For the text-containing cell, return its midpoint in (x, y) coordinate format. 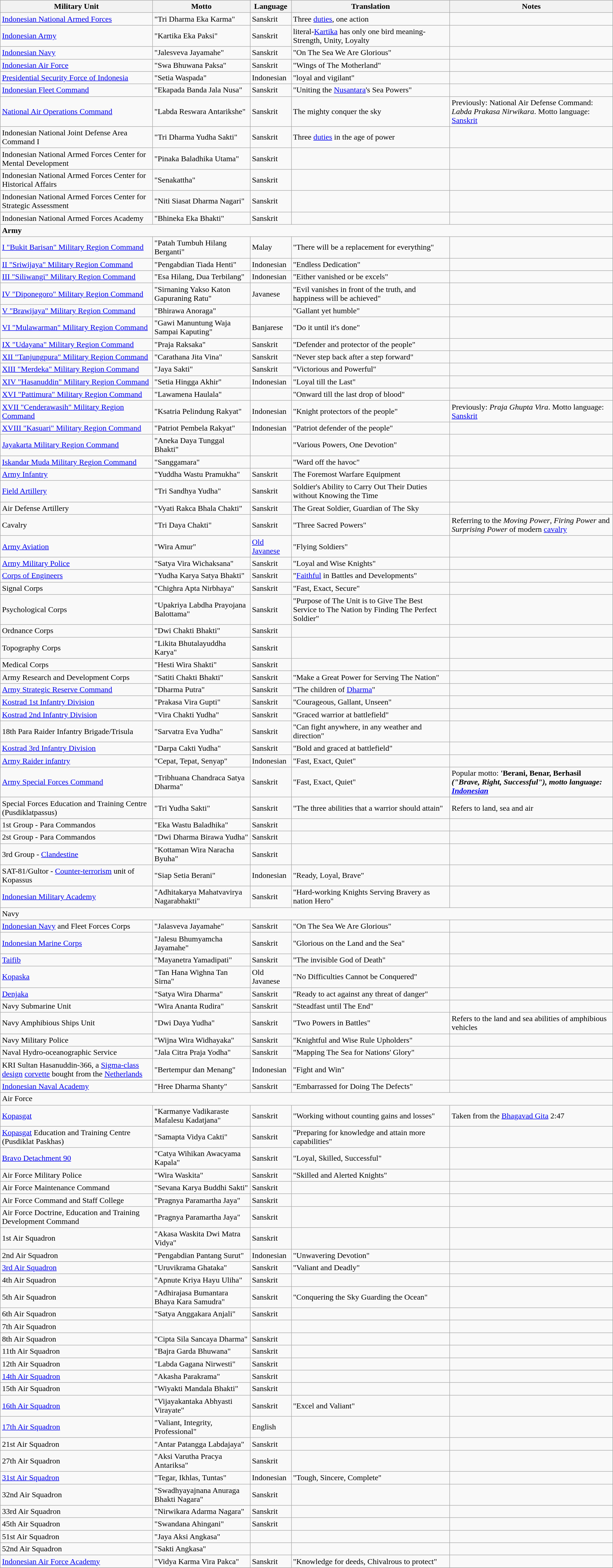
"Vidya Karma Vira Pakca" (201, 1561)
"Dharma Putra" (201, 689)
"There will be a replacement for everything" (371, 248)
"Mapping The Sea for Nations' Glory" (371, 1053)
"Wira Waskita" (201, 1175)
"Yudha Karya Satya Bhakti" (201, 576)
"Samapta Vidya Cakti" (201, 1137)
"Evil vanishes in front of the truth, and happiness will be achieved" (371, 294)
III "Siliwangi" Military Region Command (77, 277)
"Preparing for knowledge and attain more capabilities" (371, 1137)
"Knowledge for deeds, Chivalrous to protect" (371, 1561)
Translation (371, 7)
"Aneka Daya Tunggal Bhakti" (201, 445)
"Tri Daya Chakti" (201, 525)
XVII "Cenderawasih" Military Region Command (77, 411)
"Aksi Varutha Pracya Antariksa" (201, 1461)
literal-Kartika has only one bird meaning-Strength, Unity, Loyalty (371, 36)
"Setia Hingga Akhir" (201, 382)
"Chighra Apta Nirbhaya" (201, 588)
"Labda Gagana Nirwesti" (201, 1364)
1st Air Squadron (77, 1238)
"Tough, Sincere, Complete" (371, 1478)
"Sanggamara" (201, 462)
"Jalesveva Jayamahe" (201, 53)
"Sevana Karya Buddhi Sakti" (201, 1188)
"Wijna Wira Widhayaka" (201, 1040)
Kopaska (77, 977)
"Fight and Win" (371, 1070)
Popular motto: 'Berani, Benar, Berhasil ("Brave, Right, Successful"), motto language: Indonesian (531, 782)
"Gallant yet humble" (371, 311)
"Do it until it's done" (371, 328)
XIII "Merdeka" Military Region Command (77, 369)
Indonesian Naval Academy (77, 1086)
Indonesian National Armed Forces (77, 19)
"Jaya Aksi Angkasa" (201, 1537)
32nd Air Squadron (77, 1494)
8th Air Squadron (77, 1339)
"Onward till the last drop of blood" (371, 394)
2nd Air Squadron (77, 1255)
"Satiti Chakti Bhakti" (201, 677)
Bravo Detachment 90 (77, 1158)
"Swadhyayajnana Anuraga Bhakti Nagara" (201, 1494)
Medical Corps (77, 665)
"Tri Sandhya Yudha" (201, 492)
"Swa Bhuwana Paksa" (201, 65)
"Jalasveva Jayamahe" (201, 926)
Topography Corps (77, 648)
"Loyal and Wise Knights" (371, 563)
KRI Sultan Hasanuddin-366, a Sigma-class design corvette bought from the Netherlands (77, 1070)
"Skilled and Alerted Knights" (371, 1175)
Javanese (271, 294)
Army Aviation (77, 547)
"Working without counting gains and losses" (371, 1115)
Kostrad 3rd Infantry Division (77, 748)
"Vira Chakti Yudha" (201, 715)
"Swandana Ahingani" (201, 1524)
"Labda Reswara Antarikshe" (201, 111)
"Unwavering Devotion" (371, 1255)
"Faithful in Battles and Developments" (371, 576)
18th Para Raider Infantry Brigade/Trisula (77, 731)
51st Air Squadron (77, 1537)
"Satya Vira Wichaksana" (201, 563)
"Jala Citra Praja Yodha" (201, 1053)
Kopasgat (77, 1115)
"Valiant and Deadly" (371, 1268)
Air Force Doctrine, Education and Training Development Command (77, 1217)
"Apnute Kriya Hayu Uliha" (201, 1280)
"Hesti Wira Shakti" (201, 665)
SAT-81/Gultor - Counter-terrorism unit of Kopassus (77, 876)
"Two Powers in Battles" (371, 1023)
"Dwi Dharma Birawa Yudha" (201, 837)
"Akasa Waskita Dwi Matra Vidya" (201, 1238)
Special Forces Education and Training Centre (Pusdiklatpassus) (77, 808)
"Sakti Angkasa" (201, 1549)
"Glorious on the Land and the Sea" (371, 943)
"Senakattha" (201, 180)
"Loyal, Skilled, Successful" (371, 1158)
"The children of Dharma" (371, 689)
"Pinaka Baladhika Utama" (201, 159)
"Jalesu Bhumyamcha Jayamahe" (201, 943)
"Wira Ananta Rudira" (201, 1006)
Cavalry (77, 525)
I "Bukit Barisan" Military Region Command (77, 248)
"Uruvikrama Ghataka" (201, 1268)
"Niti Siasat Dharma Nagari" (201, 201)
English (271, 1427)
The Foremost Warfare Equipment (371, 474)
52nd Air Squadron (77, 1549)
"Nirwikara Adarma Nagara" (201, 1512)
"Hard-working Knights Serving Bravery as nation Hero" (371, 897)
"Eka Wastu Baladhika" (201, 825)
Indonesian National Armed Forces Center for Strategic Assessment (77, 201)
XII "Tanjungpura" Military Region Command (77, 357)
"Hree Dharma Shanty" (201, 1086)
Army Research and Development Corps (77, 677)
VI "Mulawarman" Military Region Command (77, 328)
"The invisible God of Death" (371, 960)
"Can fight anywhere, in any weather and direction" (371, 731)
Air Force Command and Staff College (77, 1200)
IX "Udayana" Military Region Command (77, 344)
"Kartika Eka Paksi" (201, 36)
Three duties in the age of power (371, 137)
16th Air Squadron (77, 1406)
"Tri Dharma Yudha Sakti" (201, 137)
"Fast, Exact, Secure" (371, 588)
"Satya Anggakara Anjali" (201, 1314)
Taken from the Bhagavad Gita 2:47 (531, 1115)
Indonesian Military Academy (77, 897)
XVIII "Kasuari" Military Region Command (77, 428)
Indonesian Air Force Academy (77, 1561)
V "Brawijaya" Military Region Command (77, 311)
"Carathana Jita Vina" (201, 357)
Navy (306, 914)
Indonesian Army (77, 36)
"Make a Great Power for Serving The Nation" (371, 677)
"Darpa Cakti Yudha" (201, 748)
"Bold and graced at battlefield" (371, 748)
"Bertempur dan Menang" (201, 1070)
Kostrad 1st Infantry Division (77, 702)
"Knightful and Wise Rule Upholders" (371, 1040)
Language (271, 7)
27th Air Squadron (77, 1461)
Refers to land, sea and air (531, 808)
"Tegar, Ikhlas, Tuntas" (201, 1478)
31st Air Squadron (77, 1478)
"Flying Soldiers" (371, 547)
"Dwi Daya Yudha" (201, 1023)
"Pengabdian Tiada Henti" (201, 264)
Field Artillery (77, 492)
Corps of Engineers (77, 576)
"Sirnaning Yakso Katon Gapuraning Ratu" (201, 294)
Navy Military Police (77, 1040)
Army Military Police (77, 563)
"Three Sacred Powers" (371, 525)
"Valiant, Integrity, Professional" (201, 1427)
"Loyal till the Last" (371, 382)
Kopasgat Education and Training Centre (Pusdiklat Paskhas) (77, 1137)
"Victorious and Powerful" (371, 369)
"Mayanetra Yamadipati" (201, 960)
"Prakasa Vira Gupti" (201, 702)
"Adhirajasa Bumantara Bhaya Kara Samudra" (201, 1297)
The Great Soldier, Guardian of The Sky (371, 508)
"No Difficulties Cannot be Conquered" (371, 977)
Army (306, 231)
"Wira Amur" (201, 547)
"Patriot defender of the people" (371, 428)
Previously: National Air Defense Command: Labda Prakasa Nirwikara. Motto language: Sanskrit (531, 111)
"Sarvatra Eva Yudha" (201, 731)
"Tribhuana Chandraca Satya Dharma" (201, 782)
"Excel and Valiant" (371, 1406)
Motto (201, 7)
5th Air Squadron (77, 1297)
Referring to the Moving Power, Firing Power and Surprising Power of modern cavalry (531, 525)
"Dwi Chakti Bhakti" (201, 631)
Air Defense Artillery (77, 508)
"Patriot Pembela Rakyat" (201, 428)
"Tri Dharma Eka Karma" (201, 19)
"Wings of The Motherland" (371, 65)
"Uniting the Nusantara's Sea Powers" (371, 90)
XIV "Hasanuddin" Military Region Command (77, 382)
"Steadfast until The End" (371, 1006)
Kostrad 2nd Infantry Division (77, 715)
"Kottaman Wira Naracha Byuha" (201, 854)
11th Air Squadron (77, 1351)
Indonesian Navy and Fleet Forces Corps (77, 926)
"Adhitakarya Mahatvavirya Nagarabhakti" (201, 897)
14th Air Squadron (77, 1376)
"Bhirawa Anoraga" (201, 311)
"Ksatria Pelindung Rakyat" (201, 411)
Taifib (77, 960)
National Air Operations Command (77, 111)
12th Air Squadron (77, 1364)
"Yuddha Wastu Pramukha" (201, 474)
"The three abilities that a warrior should attain" (371, 808)
"Karmanye Vadikaraste Mafalesu Kadatjana" (201, 1115)
"Purpose of The Unit is to Give The Best Service to The Nation by Finding The Perfect Soldier" (371, 610)
II "Sriwijaya" Military Region Command (77, 264)
Indonesian Marine Corps (77, 943)
"Satya Wira Dharma" (201, 994)
"Vyati Rakca Bhala Chakti" (201, 508)
"Vijayakantaka Abhyasti Virayate" (201, 1406)
"Esa Hilang, Dua Terbilang" (201, 277)
"Antar Patangga Labdajaya" (201, 1444)
45th Air Squadron (77, 1524)
"Defender and protector of the people" (371, 344)
"Gawi Manuntung Waja Sampai Kaputing" (201, 328)
"Ready to act against any threat of danger" (371, 994)
"Either vanished or be excels" (371, 277)
"Pengabdian Pantang Surut" (201, 1255)
Army Raider infantry (77, 761)
"Lawamena Haulala" (201, 394)
"Bajra Garda Bhuwana" (201, 1351)
Indonesian Fleet Command (77, 90)
Indonesian National Armed Forces Academy (77, 218)
"Various Powers, One Devotion" (371, 445)
"Bhineka Eka Bhakti" (201, 218)
"Knight protectors of the people" (371, 411)
"Graced warrior at battlefield" (371, 715)
Naval Hydro-oceanographic Service (77, 1053)
Soldier's Ability to Carry Out Their Duties without Knowing the Time (371, 492)
Air Force Maintenance Command (77, 1188)
Previously: Praja Ghupta Vira. Motto language: Sanskrit (531, 411)
"Setia Waspada" (201, 78)
1st Group - Para Commandos (77, 825)
XVI "Pattimura" Military Region Command (77, 394)
"Likita Bhutalayuddha Karya" (201, 648)
15th Air Squadron (77, 1389)
"Ready, Loyal, Brave" (371, 876)
Presidential Security Force of Indonesia (77, 78)
"Ekapada Banda Jala Nusa" (201, 90)
Army Strategic Reserve Command (77, 689)
Iskandar Muda Military Region Command (77, 462)
Army Special Forces Command (77, 782)
7th Air Squadron (77, 1326)
Jayakarta Military Region Command (77, 445)
4th Air Squadron (77, 1280)
"Conquering the Sky Guarding the Ocean" (371, 1297)
17th Air Squadron (77, 1427)
3rd Group - Clandestine (77, 854)
"Ward off the havoc" (371, 462)
Refers to the land and sea abilities of amphibious vehicles (531, 1023)
"loyal and vigilant" (371, 78)
Ordnance Corps (77, 631)
Air Force Military Police (77, 1175)
Indonesian Air Force (77, 65)
"Never step back after a step forward" (371, 357)
Signal Corps (77, 588)
"Catya Wihikan Awacyama Kapala" (201, 1158)
"Upakriya Labdha Prayojana Balottama" (201, 610)
21st Air Squadron (77, 1444)
"Courageous, Gallant, Unseen" (371, 702)
Indonesian National Armed Forces Center for Mental Development (77, 159)
Banjarese (271, 328)
"Tri Yudha Sakti" (201, 808)
2st Group - Para Commandos (77, 837)
Indonesian National Armed Forces Center for Historical Affairs (77, 180)
Air Force (306, 1099)
"Endless Dedication" (371, 264)
Navy Amphibious Ships Unit (77, 1023)
Denjaka (77, 994)
Navy Submarine Unit (77, 1006)
6th Air Squadron (77, 1314)
Military Unit (77, 7)
"Jaya Sakti" (201, 369)
Psychological Corps (77, 610)
The mighty conquer the sky (371, 111)
"Embarrassed for Doing The Defects" (371, 1086)
33rd Air Squadron (77, 1512)
Malay (271, 248)
IV "Diponegoro" Military Region Command (77, 294)
"Akasha Parakrama" (201, 1376)
"Patah Tumbuh Hilang Berganti" (201, 248)
"Praja Raksaka" (201, 344)
Indonesian National Joint Defense Area Command I (77, 137)
Three duties, one action (371, 19)
Notes (531, 7)
"Cipta Sila Sancaya Dharma" (201, 1339)
"Siap Setia Berani" (201, 876)
"Tan Hana Wighna Tan Sirna" (201, 977)
"Wiyakti Mandala Bhakti" (201, 1389)
Indonesian Navy (77, 53)
Army Infantry (77, 474)
3rd Air Squadron (77, 1268)
"Cepat, Tepat, Senyap" (201, 761)
